Detect which cell encompasses the target text, then output its [x, y] center coordinate. 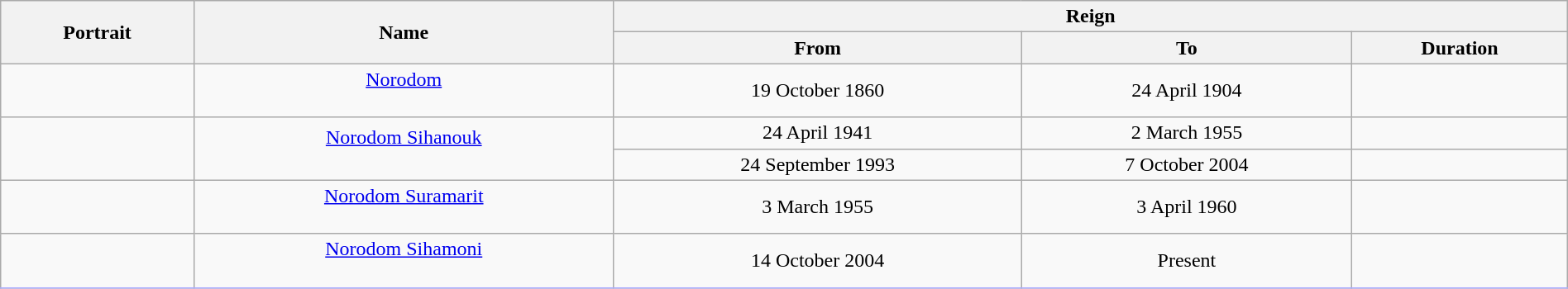
24 September 1993 [817, 164]
7 October 2004 [1187, 164]
24 April 1904 [1187, 91]
Duration [1460, 48]
2 March 1955 [1187, 133]
To [1187, 48]
Norodom [404, 91]
14 October 2004 [817, 261]
Norodom Sihanouk [404, 149]
19 October 1860 [817, 91]
Reign [1090, 17]
Name [404, 32]
Norodom Suramarit [404, 206]
24 April 1941 [817, 133]
Norodom Sihamoni [404, 261]
3 April 1960 [1187, 206]
From [817, 48]
Present [1187, 261]
Portrait [98, 32]
3 March 1955 [817, 206]
